Return (x, y) of the center of cell containing provided text 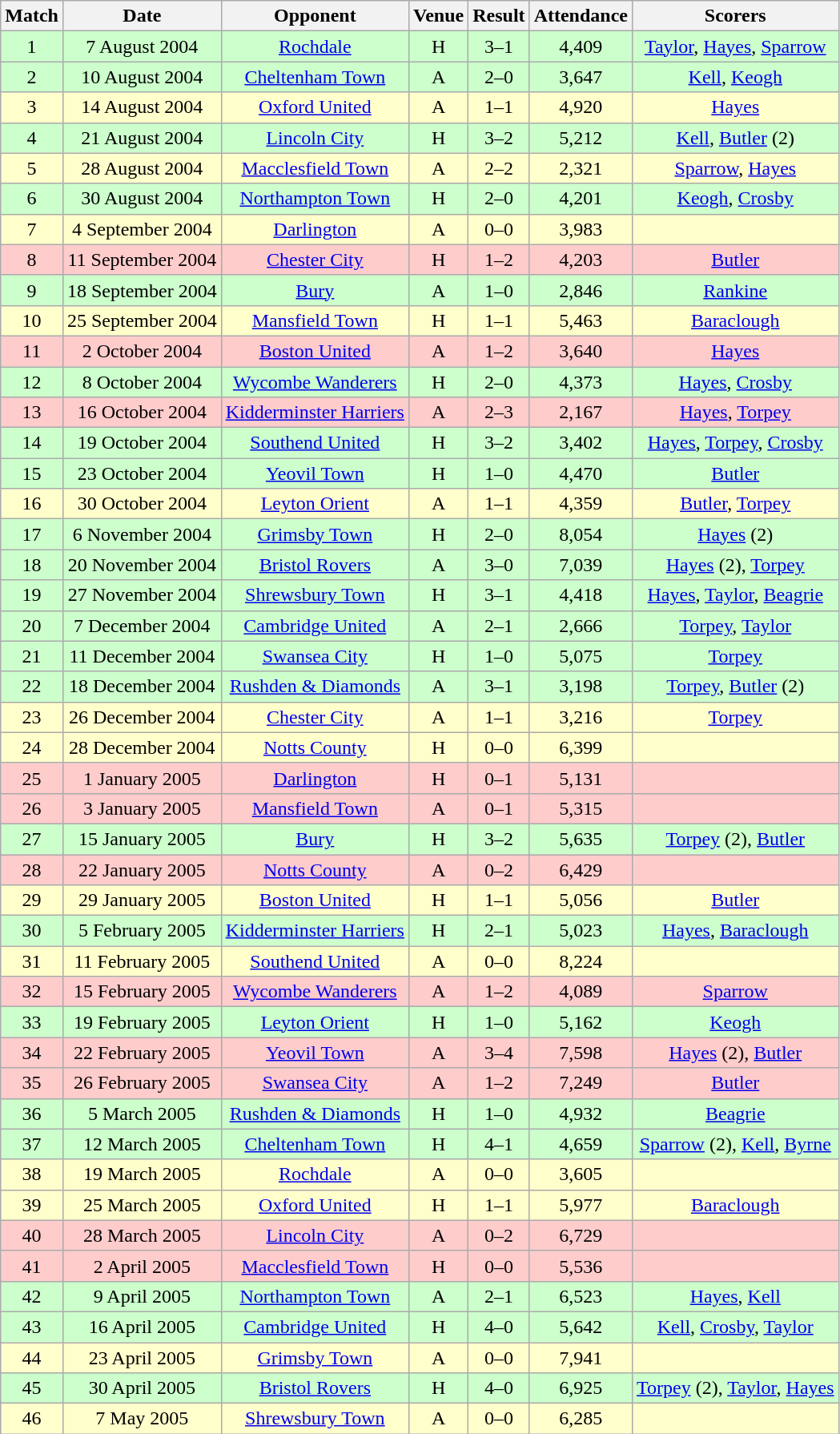
23 October 2004 (142, 473)
9 (32, 290)
Keogh, Crosby (735, 199)
6 (32, 199)
5,977 (581, 1205)
13 (32, 413)
34 (32, 1053)
Attendance (581, 16)
25 March 2005 (142, 1205)
5,162 (581, 1022)
2 April 2005 (142, 1266)
Kell, Butler (2) (735, 138)
26 February 2005 (142, 1083)
21 August 2004 (142, 138)
27 November 2004 (142, 595)
11 September 2004 (142, 260)
16 October 2004 (142, 413)
Torpey, Butler (2) (735, 687)
8 October 2004 (142, 382)
Hayes, Taylor, Beagrie (735, 595)
4,659 (581, 1144)
44 (32, 1358)
30 August 2004 (142, 199)
16 (32, 504)
8 (32, 260)
7 May 2005 (142, 1419)
6,285 (581, 1419)
3,402 (581, 443)
25 September 2004 (142, 320)
Sparrow, Hayes (735, 168)
18 December 2004 (142, 687)
19 March 2005 (142, 1174)
3,605 (581, 1174)
2 October 2004 (142, 351)
Scorers (735, 16)
6,429 (581, 869)
8,054 (581, 534)
5,642 (581, 1327)
3 (32, 107)
4 September 2004 (142, 229)
33 (32, 1022)
43 (32, 1327)
14 (32, 443)
45 (32, 1388)
3–4 (499, 1053)
4,418 (581, 595)
26 (32, 808)
Hayes (2) (735, 534)
28 December 2004 (142, 747)
Match (32, 16)
4,409 (581, 46)
28 (32, 869)
Butler, Torpey (735, 504)
6,925 (581, 1388)
Hayes, Torpey (735, 413)
6,399 (581, 747)
5,212 (581, 138)
29 (32, 900)
31 (32, 961)
14 August 2004 (142, 107)
5 (32, 168)
5,463 (581, 320)
3 January 2005 (142, 808)
4,373 (581, 382)
6,729 (581, 1235)
2 (32, 77)
4,920 (581, 107)
5 March 2005 (142, 1114)
7,039 (581, 565)
30 October 2004 (142, 504)
Torpey, Taylor (735, 626)
5,315 (581, 808)
Torpey (2), Taylor, Hayes (735, 1388)
12 March 2005 (142, 1144)
15 January 2005 (142, 839)
12 (32, 382)
5 February 2005 (142, 931)
5,536 (581, 1266)
5,635 (581, 839)
32 (32, 992)
7 December 2004 (142, 626)
Hayes, Torpey, Crosby (735, 443)
28 August 2004 (142, 168)
2,846 (581, 290)
22 January 2005 (142, 869)
Torpey (2), Butler (735, 839)
19 February 2005 (142, 1022)
5,023 (581, 931)
5,131 (581, 778)
7,249 (581, 1083)
Kell, Crosby, Taylor (735, 1327)
38 (32, 1174)
Date (142, 16)
Result (499, 16)
37 (32, 1144)
5,075 (581, 656)
Venue (438, 16)
8,224 (581, 961)
21 (32, 656)
1 January 2005 (142, 778)
5,056 (581, 900)
11 December 2004 (142, 656)
7,941 (581, 1358)
25 (32, 778)
20 November 2004 (142, 565)
Hayes, Baraclough (735, 931)
24 (32, 747)
Hayes (2), Butler (735, 1053)
15 (32, 473)
4,201 (581, 199)
Hayes, Kell (735, 1296)
23 April 2005 (142, 1358)
Hayes, Crosby (735, 382)
3,216 (581, 717)
6 November 2004 (142, 534)
Opponent (315, 16)
4–1 (499, 1144)
19 (32, 595)
23 (32, 717)
46 (32, 1419)
7,598 (581, 1053)
Rankine (735, 290)
41 (32, 1266)
2,666 (581, 626)
19 October 2004 (142, 443)
4,470 (581, 473)
Sparrow (735, 992)
28 March 2005 (142, 1235)
16 April 2005 (142, 1327)
29 January 2005 (142, 900)
4,932 (581, 1114)
Beagrie (735, 1114)
4,359 (581, 504)
4 (32, 138)
3,640 (581, 351)
Hayes (2), Torpey (735, 565)
27 (32, 839)
17 (32, 534)
6,523 (581, 1296)
18 (32, 565)
4,203 (581, 260)
7 August 2004 (142, 46)
11 (32, 351)
2–3 (499, 413)
22 (32, 687)
20 (32, 626)
10 (32, 320)
35 (32, 1083)
42 (32, 1296)
10 August 2004 (142, 77)
7 (32, 229)
26 December 2004 (142, 717)
18 September 2004 (142, 290)
36 (32, 1114)
2,167 (581, 413)
Keogh (735, 1022)
3,983 (581, 229)
Sparrow (2), Kell, Byrne (735, 1144)
22 February 2005 (142, 1053)
30 April 2005 (142, 1388)
40 (32, 1235)
Taylor, Hayes, Sparrow (735, 46)
2,321 (581, 168)
9 April 2005 (142, 1296)
11 February 2005 (142, 961)
4,089 (581, 992)
3,198 (581, 687)
3,647 (581, 77)
Kell, Keogh (735, 77)
39 (32, 1205)
15 February 2005 (142, 992)
2–2 (499, 168)
30 (32, 931)
3–0 (499, 565)
1 (32, 46)
